Determine the (x, y) coordinate at the center of the cell enclosing the given text.  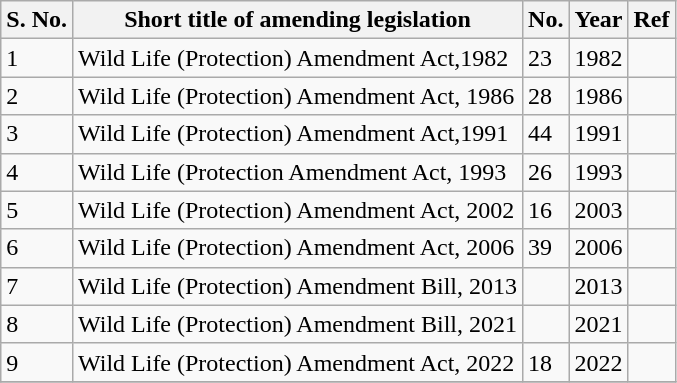
Wild Life (Protection) Amendment Act, 1986 (297, 96)
23 (546, 58)
Ref (652, 20)
Year (598, 20)
44 (546, 134)
Wild Life (Protection) Amendment Act, 2006 (297, 248)
1993 (598, 172)
Wild Life (Protection Amendment Act, 1993 (297, 172)
5 (37, 210)
4 (37, 172)
39 (546, 248)
1982 (598, 58)
1986 (598, 96)
Wild Life (Protection) Amendment Act,1982 (297, 58)
Wild Life (Protection) Amendment Act, 2022 (297, 362)
Wild Life (Protection) Amendment Act,1991 (297, 134)
Wild Life (Protection) Amendment Bill, 2021 (297, 324)
7 (37, 286)
2 (37, 96)
2006 (598, 248)
16 (546, 210)
Wild Life (Protection) Amendment Act, 2002 (297, 210)
8 (37, 324)
No. (546, 20)
2013 (598, 286)
Wild Life (Protection) Amendment Bill, 2013 (297, 286)
3 (37, 134)
S. No. (37, 20)
6 (37, 248)
18 (546, 362)
2021 (598, 324)
2022 (598, 362)
1 (37, 58)
9 (37, 362)
Short title of amending legislation (297, 20)
26 (546, 172)
28 (546, 96)
1991 (598, 134)
2003 (598, 210)
